Output the (x, y) coordinate of the center of the cell containing the given text.  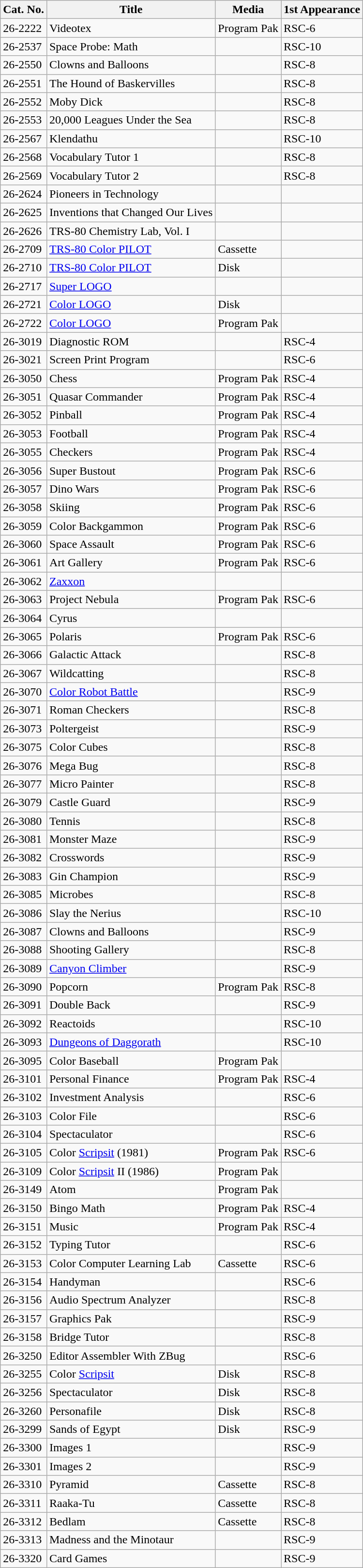
26-3311 (24, 1503)
Color Scripsit (131, 1374)
Wildcatting (131, 673)
26-3154 (24, 1282)
26-3058 (24, 507)
26-3093 (24, 1042)
Shooting Gallery (131, 950)
26-3070 (24, 692)
26-3313 (24, 1540)
Space Probe: Math (131, 47)
Dungeons of Daggorath (131, 1042)
26-2551 (24, 83)
26-3056 (24, 470)
Card Games (131, 1558)
Color Computer Learning Lab (131, 1263)
Raaka-Tu (131, 1503)
Graphics Pak (131, 1319)
26-3077 (24, 784)
26-3153 (24, 1263)
26-3310 (24, 1485)
Dino Wars (131, 489)
26-2717 (24, 286)
Color Backgammon (131, 526)
Vocabulary Tutor 1 (131, 157)
26-3104 (24, 1134)
26-2626 (24, 231)
26-3089 (24, 968)
Klendathu (131, 139)
26-3256 (24, 1392)
26-3059 (24, 526)
26-3019 (24, 342)
20,000 Leagues Under the Sea (131, 120)
Super Bustout (131, 470)
Micro Painter (131, 784)
Microbes (131, 895)
26-2567 (24, 139)
26-3109 (24, 1171)
26-3050 (24, 378)
Quasar Commander (131, 397)
TRS-80 Chemistry Lab, Vol. I (131, 231)
26-3151 (24, 1226)
Bingo Math (131, 1208)
The Hound of Baskervilles (131, 83)
Diagnostic ROM (131, 342)
Color Scripsit (1981) (131, 1153)
Double Back (131, 1005)
26-3156 (24, 1300)
Pyramid (131, 1485)
26-3157 (24, 1319)
26-2709 (24, 249)
26-3051 (24, 397)
26-3102 (24, 1097)
Videotex (131, 28)
26-3090 (24, 987)
26-3065 (24, 637)
Skiing (131, 507)
Sands of Egypt (131, 1429)
26-3073 (24, 729)
Zaxxon (131, 581)
Screen Print Program (131, 360)
Project Nebula (131, 600)
26-3300 (24, 1448)
26-3079 (24, 802)
26-2553 (24, 120)
Color File (131, 1116)
26-3152 (24, 1245)
Slay the Nerius (131, 913)
Personal Finance (131, 1079)
Personafile (131, 1411)
26-3067 (24, 673)
Super LOGO (131, 286)
26-3085 (24, 895)
Roman Checkers (131, 710)
Reactoids (131, 1024)
26-3299 (24, 1429)
Music (131, 1226)
Checkers (131, 452)
Color Scripsit II (1986) (131, 1171)
26-2537 (24, 47)
26-3080 (24, 821)
Color Robot Battle (131, 692)
Crosswords (131, 858)
26-3081 (24, 839)
26-2569 (24, 175)
Space Assault (131, 544)
26-3071 (24, 710)
26-3055 (24, 452)
26-2722 (24, 323)
Handyman (131, 1282)
Mega Bug (131, 765)
26-2710 (24, 268)
26-3063 (24, 600)
26-3053 (24, 434)
Bedlam (131, 1521)
Madness and the Minotaur (131, 1540)
26-3320 (24, 1558)
26-3158 (24, 1337)
Atom (131, 1190)
Editor Assembler With ZBug (131, 1355)
Canyon Climber (131, 968)
26-3064 (24, 618)
Football (131, 434)
Vocabulary Tutor 2 (131, 175)
26-3021 (24, 360)
26-3149 (24, 1190)
26-3101 (24, 1079)
26-3083 (24, 876)
Bridge Tutor (131, 1337)
26-3088 (24, 950)
Pinball (131, 415)
26-3103 (24, 1116)
26-3060 (24, 544)
Cyrus (131, 618)
26-3301 (24, 1466)
26-3091 (24, 1005)
26-3255 (24, 1374)
1st Appearance (322, 10)
26-3260 (24, 1411)
26-3087 (24, 931)
Pioneers in Technology (131, 194)
Tennis (131, 821)
26-3092 (24, 1024)
26-2721 (24, 305)
26-3150 (24, 1208)
26-3062 (24, 581)
Monster Maze (131, 839)
26-3105 (24, 1153)
Color Baseball (131, 1060)
Typing Tutor (131, 1245)
Castle Guard (131, 802)
26-2222 (24, 28)
26-3095 (24, 1060)
26-3082 (24, 858)
Gin Champion (131, 876)
26-3075 (24, 747)
Investment Analysis (131, 1097)
26-3057 (24, 489)
Cat. No. (24, 10)
Color Cubes (131, 747)
26-3066 (24, 655)
26-3061 (24, 563)
26-2624 (24, 194)
Popcorn (131, 987)
26-2552 (24, 102)
Poltergeist (131, 729)
Moby Dick (131, 102)
Audio Spectrum Analyzer (131, 1300)
26-3086 (24, 913)
26-3250 (24, 1355)
Images 2 (131, 1466)
Inventions that Changed Our Lives (131, 212)
Images 1 (131, 1448)
Chess (131, 378)
26-3052 (24, 415)
Galactic Attack (131, 655)
26-2625 (24, 212)
Title (131, 10)
26-2550 (24, 65)
26-2568 (24, 157)
26-3076 (24, 765)
26-3312 (24, 1521)
Media (248, 10)
Polaris (131, 637)
Art Gallery (131, 563)
